Scan for the cell matching the given text and deliver its [X, Y] coordinate at center. 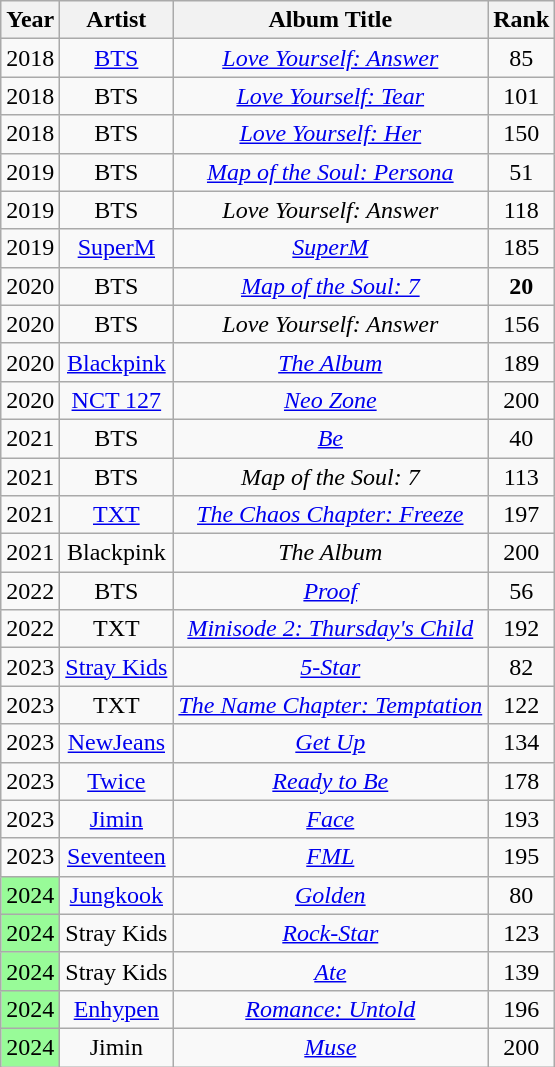
189 [522, 362]
150 [522, 134]
Proof [330, 591]
82 [522, 667]
Romance: Untold [330, 1009]
Seventeen [116, 857]
Year [30, 20]
113 [522, 477]
Album Title [330, 20]
51 [522, 172]
197 [522, 515]
56 [522, 591]
5-Star [330, 667]
Muse [330, 1047]
20 [522, 286]
101 [522, 96]
178 [522, 781]
Artist [116, 20]
Neo Zone [330, 400]
Rock-Star [330, 933]
The Name Chapter: Temptation [330, 705]
139 [522, 971]
118 [522, 210]
Face [330, 819]
193 [522, 819]
195 [522, 857]
Love Yourself: Her [330, 134]
Be [330, 438]
40 [522, 438]
Twice [116, 781]
156 [522, 324]
NewJeans [116, 743]
85 [522, 58]
NCT 127 [116, 400]
The Chaos Chapter: Freeze [330, 515]
Enhypen [116, 1009]
80 [522, 895]
185 [522, 248]
Love Yourself: Tear [330, 96]
192 [522, 629]
Map of the Soul: Persona [330, 172]
123 [522, 933]
Rank [522, 20]
Minisode 2: Thursday's Child [330, 629]
134 [522, 743]
122 [522, 705]
Golden [330, 895]
196 [522, 1009]
FML [330, 857]
Ready to Be [330, 781]
Get Up [330, 743]
Ate [330, 971]
Jungkook [116, 895]
